Locate the cell with the specified text and output its (X, Y) center coordinate. 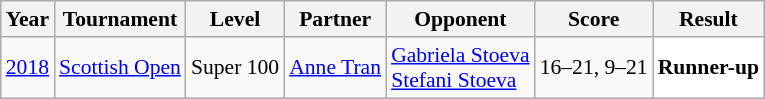
Result (708, 19)
Gabriela Stoeva Stefani Stoeva (460, 68)
Opponent (460, 19)
Level (235, 19)
2018 (28, 68)
Score (594, 19)
Runner-up (708, 68)
Super 100 (235, 68)
Partner (335, 19)
Year (28, 19)
Scottish Open (120, 68)
Tournament (120, 19)
Anne Tran (335, 68)
16–21, 9–21 (594, 68)
